Extract the (X, Y) coordinate from the center of the cell holding the provided text.  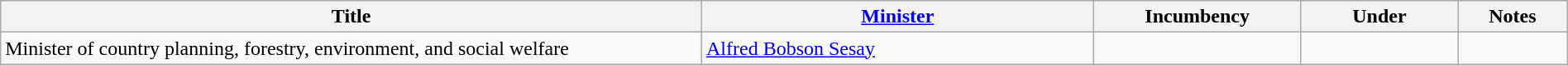
Minister (898, 17)
Notes (1513, 17)
Title (351, 17)
Under (1379, 17)
Minister of country planning, forestry, environment, and social welfare (351, 48)
Alfred Bobson Sesay (898, 48)
Incumbency (1198, 17)
